Extract the (X, Y) coordinate from the center of the cell holding the provided text.  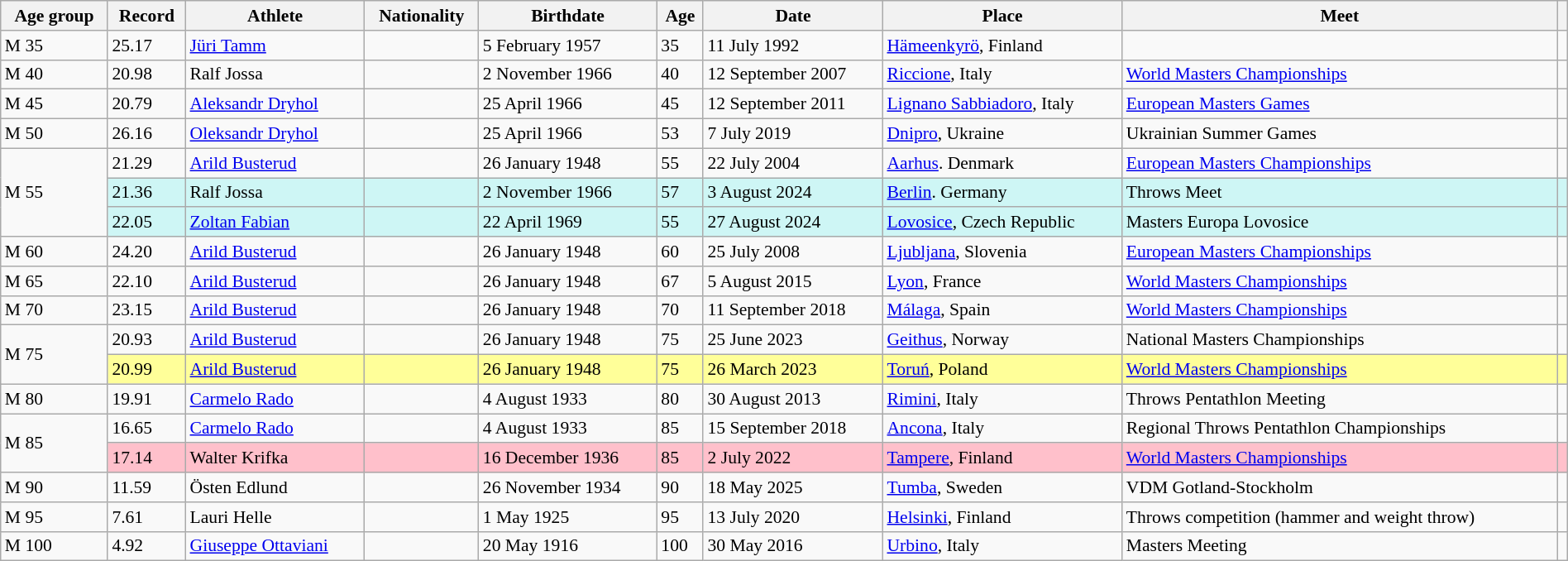
Aarhus. Denmark (1002, 163)
1 May 1925 (568, 517)
Ljubljana, Slovenia (1002, 252)
30 May 2016 (792, 546)
45 (680, 104)
Jüri Tamm (275, 46)
21.36 (146, 193)
18 May 2025 (792, 487)
Throws Meet (1340, 193)
Geithus, Norway (1002, 340)
Lyon, France (1002, 281)
16.65 (146, 429)
80 (680, 399)
Helsinki, Finland (1002, 517)
19.91 (146, 399)
Málaga, Spain (1002, 310)
Urbino, Italy (1002, 546)
26 March 2023 (792, 370)
VDM Gotland-Stockholm (1340, 487)
Age (680, 16)
M 80 (55, 399)
National Masters Championships (1340, 340)
11.59 (146, 487)
Nationality (422, 16)
Lauri Helle (275, 517)
67 (680, 281)
Ancona, Italy (1002, 429)
M 75 (55, 354)
60 (680, 252)
Regional Throws Pentathlon Championships (1340, 429)
5 August 2015 (792, 281)
Aleksandr Dryhol (275, 104)
M 45 (55, 104)
Riccione, Italy (1002, 74)
Meet (1340, 16)
Throws competition (hammer and weight throw) (1340, 517)
22.10 (146, 281)
Masters Meeting (1340, 546)
M 65 (55, 281)
23.15 (146, 310)
95 (680, 517)
17.14 (146, 458)
M 35 (55, 46)
M 100 (55, 546)
M 70 (55, 310)
Place (1002, 16)
M 55 (55, 192)
40 (680, 74)
M 95 (55, 517)
25 June 2023 (792, 340)
12 September 2011 (792, 104)
Östen Edlund (275, 487)
20.93 (146, 340)
M 85 (55, 444)
Giuseppe Ottaviani (275, 546)
90 (680, 487)
Oleksandr Dryhol (275, 134)
22.05 (146, 223)
7 July 2019 (792, 134)
M 60 (55, 252)
15 September 2018 (792, 429)
Athlete (275, 16)
25.17 (146, 46)
Age group (55, 16)
Throws Pentathlon Meeting (1340, 399)
Record (146, 16)
100 (680, 546)
Tampere, Finland (1002, 458)
13 July 2020 (792, 517)
35 (680, 46)
Masters Europa Lovosice (1340, 223)
20.98 (146, 74)
25 July 2008 (792, 252)
Zoltan Fabian (275, 223)
27 August 2024 (792, 223)
Lignano Sabbiadoro, Italy (1002, 104)
21.29 (146, 163)
22 April 1969 (568, 223)
24.20 (146, 252)
20.99 (146, 370)
11 September 2018 (792, 310)
5 February 1957 (568, 46)
Toruń, Poland (1002, 370)
20 May 1916 (568, 546)
European Masters Games (1340, 104)
Berlin. Germany (1002, 193)
Ukrainian Summer Games (1340, 134)
Lovosice, Czech Republic (1002, 223)
70 (680, 310)
Date (792, 16)
26.16 (146, 134)
M 90 (55, 487)
Dnipro, Ukraine (1002, 134)
16 December 1936 (568, 458)
M 50 (55, 134)
4.92 (146, 546)
20.79 (146, 104)
Hämeenkyrö, Finland (1002, 46)
57 (680, 193)
M 40 (55, 74)
Walter Krifka (275, 458)
2 July 2022 (792, 458)
Tumba, Sweden (1002, 487)
Rimini, Italy (1002, 399)
26 November 1934 (568, 487)
11 July 1992 (792, 46)
Birthdate (568, 16)
53 (680, 134)
30 August 2013 (792, 399)
22 July 2004 (792, 163)
3 August 2024 (792, 193)
7.61 (146, 517)
12 September 2007 (792, 74)
